Return the [X, Y] coordinate for the center point of the cell that contains the specified text.  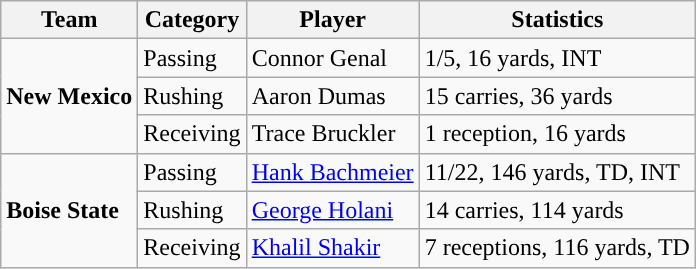
7 receptions, 116 yards, TD [557, 248]
Hank Bachmeier [332, 172]
George Holani [332, 210]
11/22, 146 yards, TD, INT [557, 172]
Aaron Dumas [332, 96]
1 reception, 16 yards [557, 134]
Statistics [557, 20]
14 carries, 114 yards [557, 210]
1/5, 16 yards, INT [557, 58]
Connor Genal [332, 58]
Khalil Shakir [332, 248]
Boise State [70, 210]
Team [70, 20]
Player [332, 20]
Trace Bruckler [332, 134]
15 carries, 36 yards [557, 96]
New Mexico [70, 96]
Category [192, 20]
